For the text-containing cell, return its midpoint in [X, Y] coordinate format. 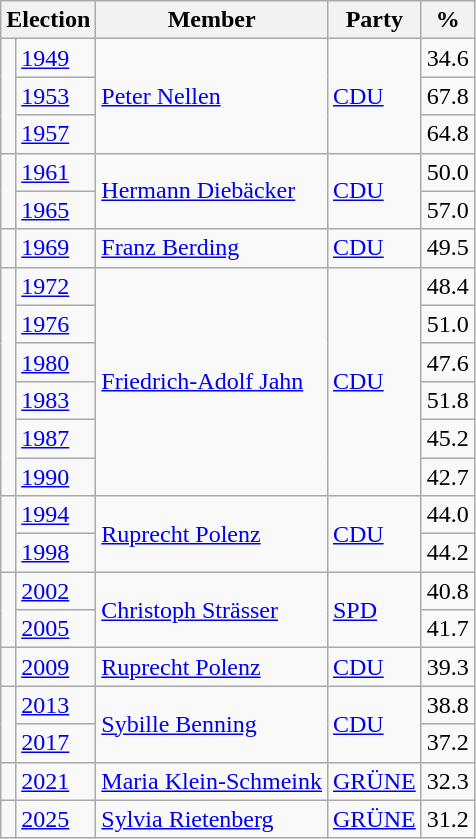
1980 [56, 362]
2013 [56, 705]
31.2 [448, 819]
1994 [56, 515]
44.2 [448, 553]
38.8 [448, 705]
1976 [56, 324]
48.4 [448, 286]
Member [212, 20]
Sylvia Rietenberg [212, 819]
1961 [56, 172]
Sybille Benning [212, 724]
2002 [56, 591]
Friedrich-Adolf Jahn [212, 381]
51.0 [448, 324]
Christoph Strässer [212, 610]
% [448, 20]
1990 [56, 477]
Peter Nellen [212, 96]
1969 [56, 248]
40.8 [448, 591]
2009 [56, 667]
44.0 [448, 515]
1965 [56, 210]
Maria Klein-Schmeink [212, 781]
1983 [56, 400]
47.6 [448, 362]
2017 [56, 743]
1972 [56, 286]
49.5 [448, 248]
2005 [56, 629]
42.7 [448, 477]
1949 [56, 58]
37.2 [448, 743]
Franz Berding [212, 248]
SPD [374, 610]
1998 [56, 553]
32.3 [448, 781]
Election [48, 20]
2025 [56, 819]
45.2 [448, 438]
67.8 [448, 96]
39.3 [448, 667]
57.0 [448, 210]
Party [374, 20]
41.7 [448, 629]
34.6 [448, 58]
1957 [56, 134]
64.8 [448, 134]
50.0 [448, 172]
51.8 [448, 400]
Hermann Diebäcker [212, 191]
1953 [56, 96]
1987 [56, 438]
2021 [56, 781]
